Capture the cell that displays the provided text and extract its [x, y] central coordinate. 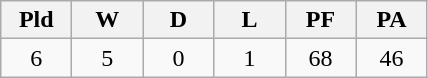
W [108, 20]
L [250, 20]
Pld [36, 20]
6 [36, 58]
5 [108, 58]
0 [178, 58]
68 [320, 58]
PA [392, 20]
PF [320, 20]
D [178, 20]
46 [392, 58]
1 [250, 58]
